Locate the cell with the specified text and output its [x, y] center coordinate. 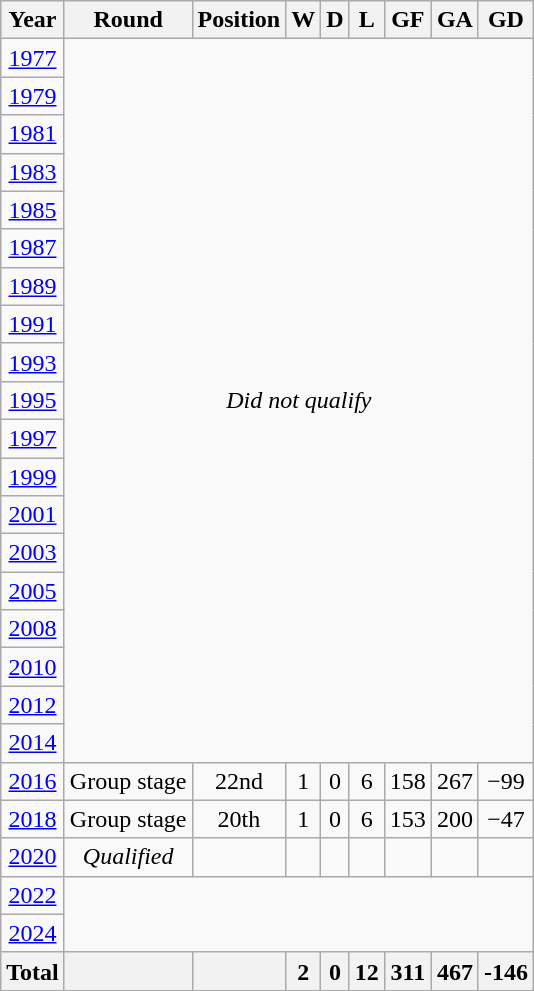
1989 [33, 286]
1983 [33, 172]
2014 [33, 743]
2020 [33, 857]
1979 [33, 96]
2005 [33, 591]
200 [454, 819]
L [366, 20]
2024 [33, 933]
Qualified [128, 857]
2010 [33, 667]
2 [304, 971]
Year [33, 20]
GD [506, 20]
1997 [33, 438]
467 [454, 971]
2003 [33, 553]
GF [408, 20]
2012 [33, 705]
158 [408, 781]
153 [408, 819]
311 [408, 971]
2018 [33, 819]
2016 [33, 781]
W [304, 20]
22nd [239, 781]
−47 [506, 819]
2022 [33, 895]
D [335, 20]
GA [454, 20]
1987 [33, 248]
1985 [33, 210]
-146 [506, 971]
1981 [33, 134]
1991 [33, 324]
Did not qualify [298, 400]
1977 [33, 58]
20th [239, 819]
1993 [33, 362]
12 [366, 971]
1995 [33, 400]
2001 [33, 515]
2008 [33, 629]
Position [239, 20]
1999 [33, 477]
267 [454, 781]
Round [128, 20]
−99 [506, 781]
Total [33, 971]
